Provide the [x, y] coordinate of the cell's center where the given text is located.  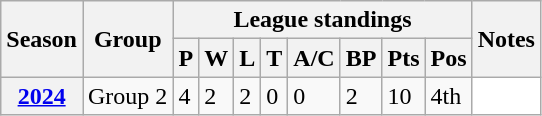
Group 2 [127, 96]
Notes [506, 39]
BP [361, 58]
2024 [42, 96]
Group [127, 39]
Pos [448, 58]
W [216, 58]
T [274, 58]
4th [448, 96]
4 [186, 96]
League standings [322, 20]
Season [42, 39]
P [186, 58]
10 [404, 96]
L [248, 58]
A/C [314, 58]
Pts [404, 58]
